For the text-containing cell, return its midpoint in (X, Y) coordinate format. 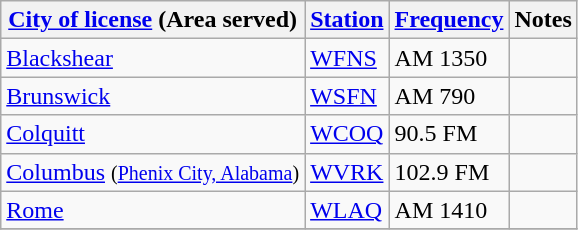
Notes (543, 20)
Columbus (Phenix City, Alabama) (153, 172)
WFNS (347, 58)
City of license (Area served) (153, 20)
Station (347, 20)
Rome (153, 210)
102.9 FM (449, 172)
WLAQ (347, 210)
WCOQ (347, 134)
90.5 FM (449, 134)
AM 1350 (449, 58)
WSFN (347, 96)
AM 1410 (449, 210)
Frequency (449, 20)
Brunswick (153, 96)
WVRK (347, 172)
AM 790 (449, 96)
Blackshear (153, 58)
Colquitt (153, 134)
